Find where the given text appears and provide that cell's center as (X, Y) coordinate. 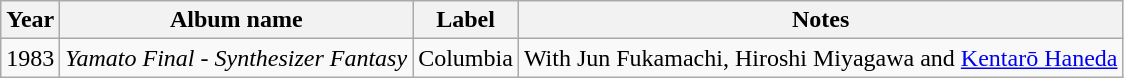
With Jun Fukamachi, Hiroshi Miyagawa and Kentarō Haneda (820, 58)
Yamato Final - Synthesizer Fantasy (236, 58)
Year (30, 20)
Notes (820, 20)
1983 (30, 58)
Album name (236, 20)
Columbia (466, 58)
Label (466, 20)
